Return [X, Y] of the center of cell containing provided text 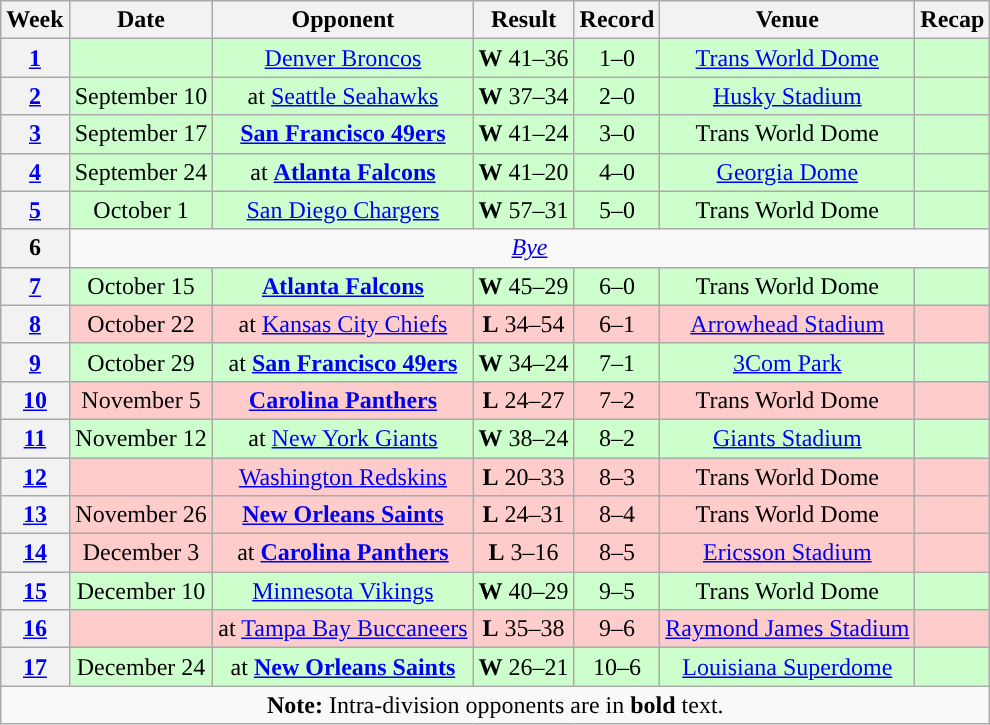
at New Orleans Saints [343, 667]
Ericsson Stadium [788, 553]
Atlanta Falcons [343, 286]
6–0 [617, 286]
6–1 [617, 324]
at Kansas City Chiefs [343, 324]
Washington Redskins [343, 477]
Recap [952, 20]
L 24–31 [524, 515]
2 [35, 96]
October 15 [141, 286]
10 [35, 400]
W 57–31 [524, 210]
at San Francisco 49ers [343, 362]
October 1 [141, 210]
Venue [788, 20]
9–6 [617, 629]
12 [35, 477]
8–5 [617, 553]
7–1 [617, 362]
Result [524, 20]
Date [141, 20]
at New York Giants [343, 438]
W 41–20 [524, 172]
17 [35, 667]
6 [35, 248]
3 [35, 134]
September 17 [141, 134]
W 41–24 [524, 134]
1–0 [617, 58]
W 45–29 [524, 286]
December 3 [141, 553]
L 24–27 [524, 400]
4–0 [617, 172]
9–5 [617, 591]
W 26–21 [524, 667]
Arrowhead Stadium [788, 324]
Carolina Panthers [343, 400]
14 [35, 553]
November 5 [141, 400]
W 38–24 [524, 438]
W 37–34 [524, 96]
Husky Stadium [788, 96]
8–4 [617, 515]
December 24 [141, 667]
16 [35, 629]
L 34–54 [524, 324]
7 [35, 286]
10–6 [617, 667]
9 [35, 362]
8–3 [617, 477]
1 [35, 58]
October 29 [141, 362]
Note: Intra-division opponents are in bold text. [496, 705]
Raymond James Stadium [788, 629]
W 41–36 [524, 58]
Louisiana Superdome [788, 667]
L 20–33 [524, 477]
at Carolina Panthers [343, 553]
8 [35, 324]
November 26 [141, 515]
New Orleans Saints [343, 515]
W 34–24 [524, 362]
5–0 [617, 210]
at Atlanta Falcons [343, 172]
at Seattle Seahawks [343, 96]
at Tampa Bay Buccaneers [343, 629]
5 [35, 210]
3Com Park [788, 362]
San Diego Chargers [343, 210]
Giants Stadium [788, 438]
San Francisco 49ers [343, 134]
4 [35, 172]
Georgia Dome [788, 172]
Bye [530, 248]
W 40–29 [524, 591]
September 10 [141, 96]
L 3–16 [524, 553]
3–0 [617, 134]
September 24 [141, 172]
December 10 [141, 591]
15 [35, 591]
Record [617, 20]
13 [35, 515]
Week [35, 20]
2–0 [617, 96]
October 22 [141, 324]
Minnesota Vikings [343, 591]
L 35–38 [524, 629]
November 12 [141, 438]
11 [35, 438]
Opponent [343, 20]
Denver Broncos [343, 58]
7–2 [617, 400]
8–2 [617, 438]
